Capture the cell that displays the provided text and extract its (x, y) central coordinate. 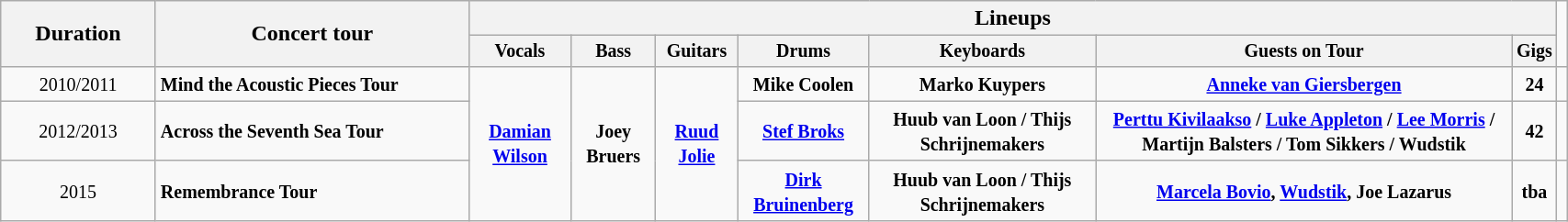
Guitars (697, 51)
Stef Broks (803, 130)
Drums (803, 51)
Mike Coolen (803, 83)
24 (1534, 83)
Marko Kuypers (983, 83)
Bass (614, 51)
Guests on Tour (1304, 51)
Perttu Kivilaakso / Luke Appleton / Lee Morris / Martijn Balsters / Tom Sikkers / Wudstik (1304, 130)
Keyboards (983, 51)
42 (1534, 130)
Ruud Jolie (697, 143)
Vocals (520, 51)
Concert tour (312, 34)
2012/2013 (79, 130)
2015 (79, 191)
Mind the Acoustic Pieces Tour (312, 83)
Lineups (1012, 18)
Damian Wilson (520, 143)
Joey Bruers (614, 143)
tba (1534, 191)
2010/2011 (79, 83)
Gigs (1534, 51)
Dirk Bruinenberg (803, 191)
Anneke van Giersbergen (1304, 83)
Across the Seventh Sea Tour (312, 130)
Marcela Bovio, Wudstik, Joe Lazarus (1304, 191)
Duration (79, 34)
Remembrance Tour (312, 191)
